Find where the given text appears and provide that cell's center as (x, y) coordinate. 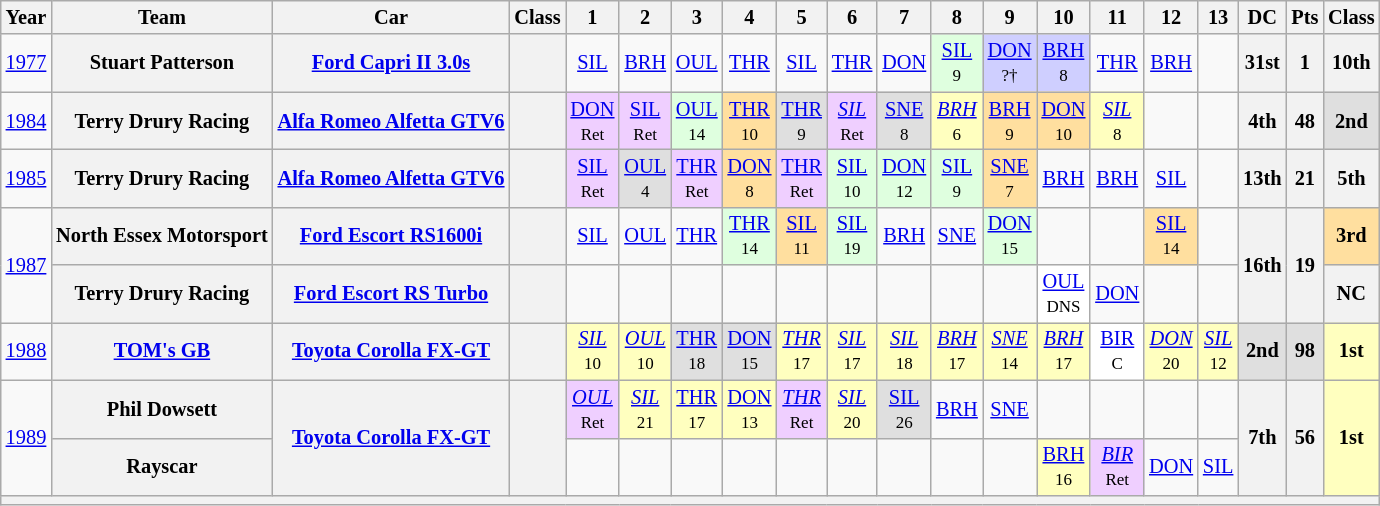
BRH9 (1010, 121)
Stuart Patterson (162, 63)
Team (162, 17)
1984 (26, 121)
DON?† (1010, 63)
31st (1262, 63)
11 (1117, 17)
1977 (26, 63)
SIL17 (852, 351)
21 (1304, 178)
12 (1171, 17)
Ford Capri II 3.0s (392, 63)
DONRet (593, 121)
BRH6 (957, 121)
5 (801, 17)
4 (750, 17)
DON10 (1063, 121)
56 (1304, 438)
DON13 (750, 409)
3 (697, 17)
SIL26 (904, 409)
19 (1304, 264)
OULDNS (1063, 294)
SIL21 (645, 409)
2 (645, 17)
BIRRet (1117, 467)
Car (392, 17)
13 (1218, 17)
10 (1063, 17)
1985 (26, 178)
OULRet (593, 409)
THR14 (750, 236)
SIL19 (852, 236)
7th (1262, 438)
SIL18 (904, 351)
North Essex Motorsport (162, 236)
SNE8 (904, 121)
OUL4 (645, 178)
DON12 (904, 178)
BRH16 (1063, 467)
DON20 (1171, 351)
Rayscar (162, 467)
SIL14 (1171, 236)
SNE7 (1010, 178)
SNE14 (1010, 351)
OUL10 (645, 351)
8 (957, 17)
4th (1262, 121)
Ford Escort RS1600i (392, 236)
SIL11 (801, 236)
Year (26, 17)
16th (1262, 264)
6 (852, 17)
48 (1304, 121)
DC (1262, 17)
BRH8 (1063, 63)
7 (904, 17)
3rd (1351, 236)
SIL12 (1218, 351)
1989 (26, 438)
Pts (1304, 17)
10th (1351, 63)
9 (1010, 17)
THR10 (750, 121)
Ford Escort RS Turbo (392, 294)
SIL20 (852, 409)
DON8 (750, 178)
TOM's GB (162, 351)
THR9 (801, 121)
1987 (26, 264)
1988 (26, 351)
OUL14 (697, 121)
NC (1351, 294)
5th (1351, 178)
SIL8 (1117, 121)
BIRC (1117, 351)
Phil Dowsett (162, 409)
THR18 (697, 351)
98 (1304, 351)
13th (1262, 178)
